For the text-containing cell, return its midpoint in [X, Y] coordinate format. 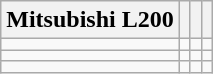
Mitsubishi L200 [90, 20]
